Pinpoint the cell where the given text exists, returning its (x, y) midpoint coordinate. 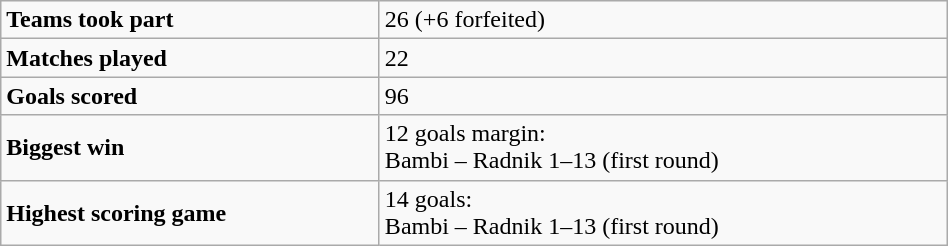
96 (663, 96)
22 (663, 58)
12 goals margin:Bambi – Radnik 1–13 (first round) (663, 148)
26 (+6 forfeited) (663, 20)
Highest scoring game (190, 212)
Biggest win (190, 148)
Matches played (190, 58)
Goals scored (190, 96)
Teams took part (190, 20)
14 goals:Bambi – Radnik 1–13 (first round) (663, 212)
